Scan for the cell matching the given text and deliver its (X, Y) coordinate at center. 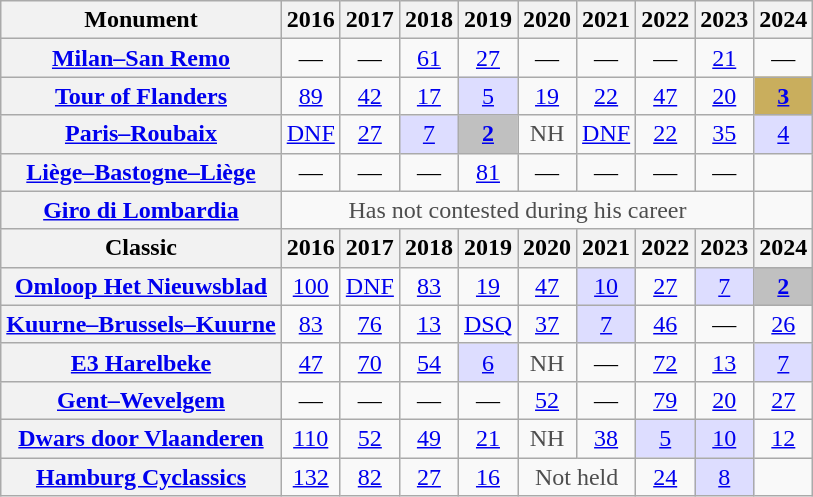
54 (428, 362)
3 (784, 96)
82 (370, 477)
110 (310, 438)
16 (488, 477)
E3 Harelbeke (141, 362)
61 (428, 58)
12 (784, 438)
Hamburg Cyclassics (141, 477)
Paris–Roubaix (141, 134)
24 (666, 477)
17 (428, 96)
Liège–Bastogne–Liège (141, 172)
Omloop Het Nieuwsblad (141, 286)
89 (310, 96)
Dwars door Vlaanderen (141, 438)
81 (488, 172)
79 (666, 400)
Has not contested during his career (518, 210)
132 (310, 477)
72 (666, 362)
8 (724, 477)
6 (488, 362)
46 (666, 324)
42 (370, 96)
Tour of Flanders (141, 96)
Milan–San Remo (141, 58)
Giro di Lombardia (141, 210)
Gent–Wevelgem (141, 400)
Kuurne–Brussels–Kuurne (141, 324)
38 (606, 438)
26 (784, 324)
100 (310, 286)
4 (784, 134)
76 (370, 324)
49 (428, 438)
37 (548, 324)
DSQ (488, 324)
Monument (141, 20)
Classic (141, 248)
35 (724, 134)
70 (370, 362)
Not held (577, 477)
